From the cell containing the given text, extract its center point as [x, y] coordinate. 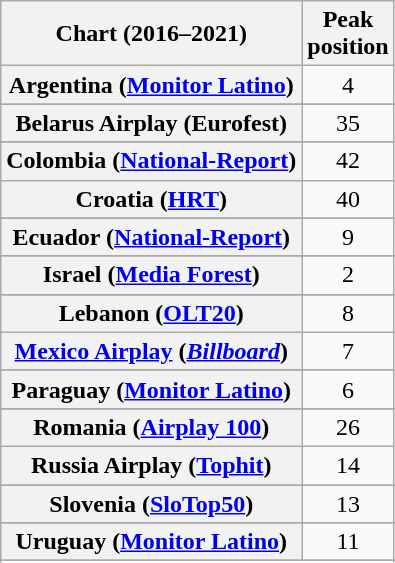
Russia Airplay (Tophit) [152, 465]
Chart (2016–2021) [152, 34]
Ecuador (National-Report) [152, 237]
35 [348, 123]
11 [348, 542]
9 [348, 237]
Colombia (National-Report) [152, 161]
14 [348, 465]
40 [348, 199]
Paraguay (Monitor Latino) [152, 389]
Argentina (Monitor Latino) [152, 85]
Peak position [348, 34]
2 [348, 275]
4 [348, 85]
Mexico Airplay (Billboard) [152, 351]
Slovenia (SloTop50) [152, 503]
13 [348, 503]
8 [348, 313]
Lebanon (OLT20) [152, 313]
26 [348, 427]
7 [348, 351]
Croatia (HRT) [152, 199]
42 [348, 161]
6 [348, 389]
Israel (Media Forest) [152, 275]
Belarus Airplay (Eurofest) [152, 123]
Romania (Airplay 100) [152, 427]
Uruguay (Monitor Latino) [152, 542]
